Detect which cell encompasses the target text, then output its (X, Y) center coordinate. 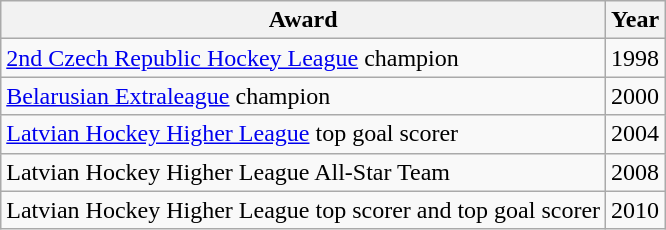
Award (304, 20)
2010 (636, 210)
1998 (636, 58)
Belarusian Extraleague champion (304, 96)
2nd Czech Republic Hockey League champion (304, 58)
Year (636, 20)
Latvian Hockey Higher League All-Star Team (304, 172)
2004 (636, 134)
Latvian Hockey Higher League top goal scorer (304, 134)
Latvian Hockey Higher League top scorer and top goal scorer (304, 210)
2008 (636, 172)
2000 (636, 96)
